Locate the cell with the specified text and output its [x, y] center coordinate. 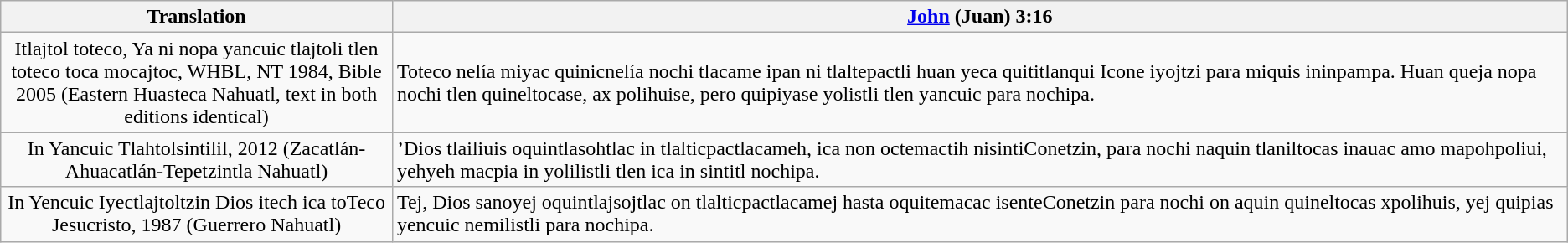
John (Juan) 3:16 [980, 17]
In Yancuic Tlahtolsintilil, 2012 (Zacatlán-Ahuacatlán-Tepetzintla Nahuatl) [197, 159]
In Yencuic Iyectlajtoltzin Dios itech ica toTeco Jesucristo, 1987 (Guerrero Nahuatl) [197, 215]
Translation [197, 17]
